Detect which cell encompasses the target text, then output its [X, Y] center coordinate. 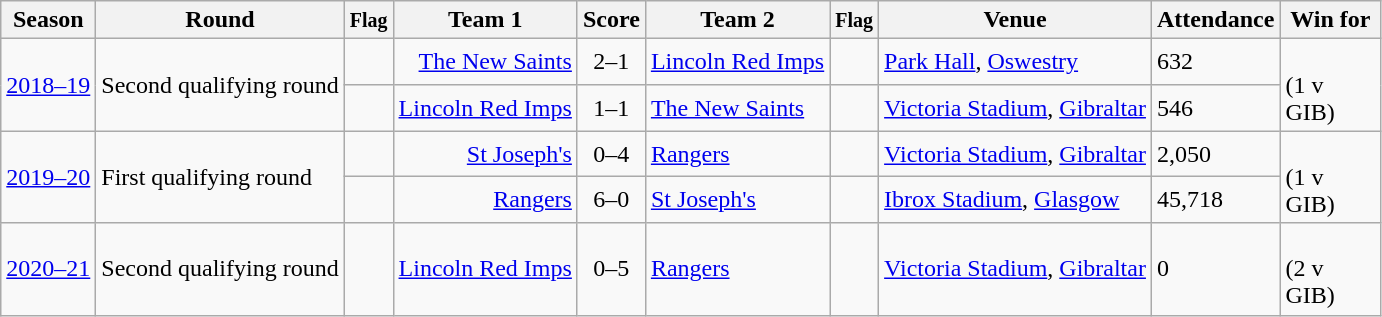
2–1 [611, 62]
Attendance [1215, 20]
632 [1215, 62]
Win for [1330, 20]
Score [611, 20]
Park Hall, Oswestry [1016, 62]
0–4 [611, 154]
2019–20 [48, 177]
45,718 [1215, 200]
2,050 [1215, 154]
0 [1215, 269]
2018–19 [48, 85]
(2 v GIB) [1330, 269]
2020–21 [48, 269]
Round [220, 20]
Season [48, 20]
Venue [1016, 20]
First qualifying round [220, 177]
6–0 [611, 200]
1–1 [611, 108]
0–5 [611, 269]
546 [1215, 108]
Team 1 [485, 20]
Ibrox Stadium, Glasgow [1016, 200]
Team 2 [737, 20]
